Return (X, Y) of the center of cell containing provided text 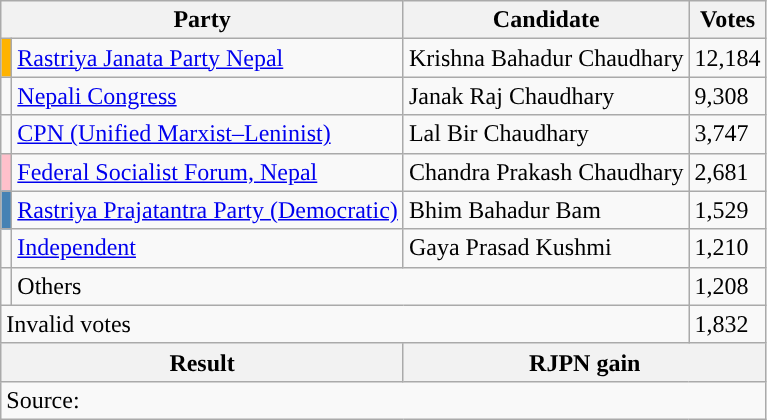
12,184 (728, 58)
Lal Bir Chaudhary (546, 134)
Result (202, 362)
9,308 (728, 96)
Invalid votes (345, 324)
1,210 (728, 248)
Votes (728, 20)
Federal Socialist Forum, Nepal (208, 172)
Source: (384, 400)
Others (350, 286)
Janak Raj Chaudhary (546, 96)
Independent (208, 248)
1,832 (728, 324)
Nepali Congress (208, 96)
Gaya Prasad Kushmi (546, 248)
Bhim Bahadur Bam (546, 210)
Chandra Prakash Chaudhary (546, 172)
Krishna Bahadur Chaudhary (546, 58)
1,208 (728, 286)
Rastriya Janata Party Nepal (208, 58)
3,747 (728, 134)
CPN (Unified Marxist–Leninist) (208, 134)
Party (202, 20)
1,529 (728, 210)
Candidate (546, 20)
2,681 (728, 172)
Rastriya Prajatantra Party (Democratic) (208, 210)
RJPN gain (584, 362)
